Search for the cell housing the specified text and yield its [x, y] center coordinate. 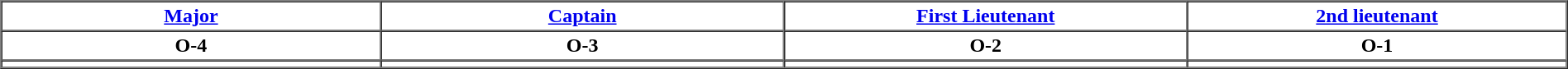
O-2 [986, 46]
O-4 [192, 46]
2nd lieutenant [1378, 16]
First Lieutenant [986, 16]
O-3 [582, 46]
O-1 [1378, 46]
Captain [582, 16]
Major [192, 16]
